Find where the given text appears and provide that cell's center as (x, y) coordinate. 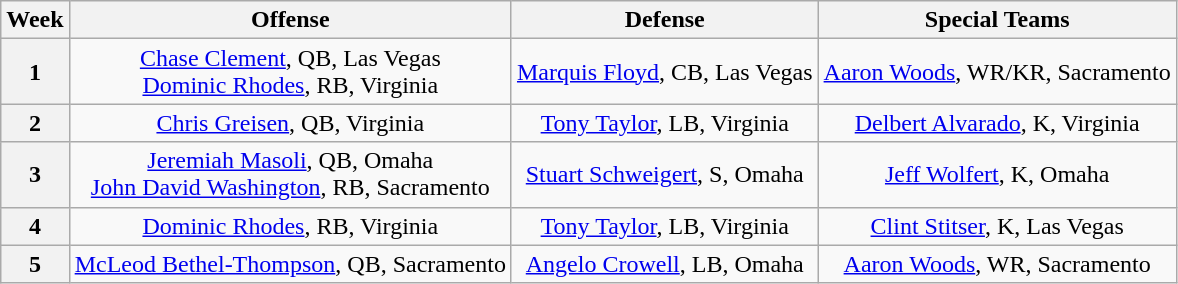
Chris Greisen, QB, Virginia (290, 123)
1 (35, 72)
Aaron Woods, WR, Sacramento (997, 264)
2 (35, 123)
Chase Clement, QB, Las VegasDominic Rhodes, RB, Virginia (290, 72)
3 (35, 174)
Delbert Alvarado, K, Virginia (997, 123)
5 (35, 264)
Offense (290, 20)
Angelo Crowell, LB, Omaha (664, 264)
Marquis Floyd, CB, Las Vegas (664, 72)
Clint Stitser, K, Las Vegas (997, 226)
McLeod Bethel-Thompson, QB, Sacramento (290, 264)
Stuart Schweigert, S, Omaha (664, 174)
Jeff Wolfert, K, Omaha (997, 174)
Dominic Rhodes, RB, Virginia (290, 226)
4 (35, 226)
Aaron Woods, WR/KR, Sacramento (997, 72)
Special Teams (997, 20)
Defense (664, 20)
Week (35, 20)
Jeremiah Masoli, QB, OmahaJohn David Washington, RB, Sacramento (290, 174)
